Determine the (X, Y) coordinate at the center of the cell enclosing the given text.  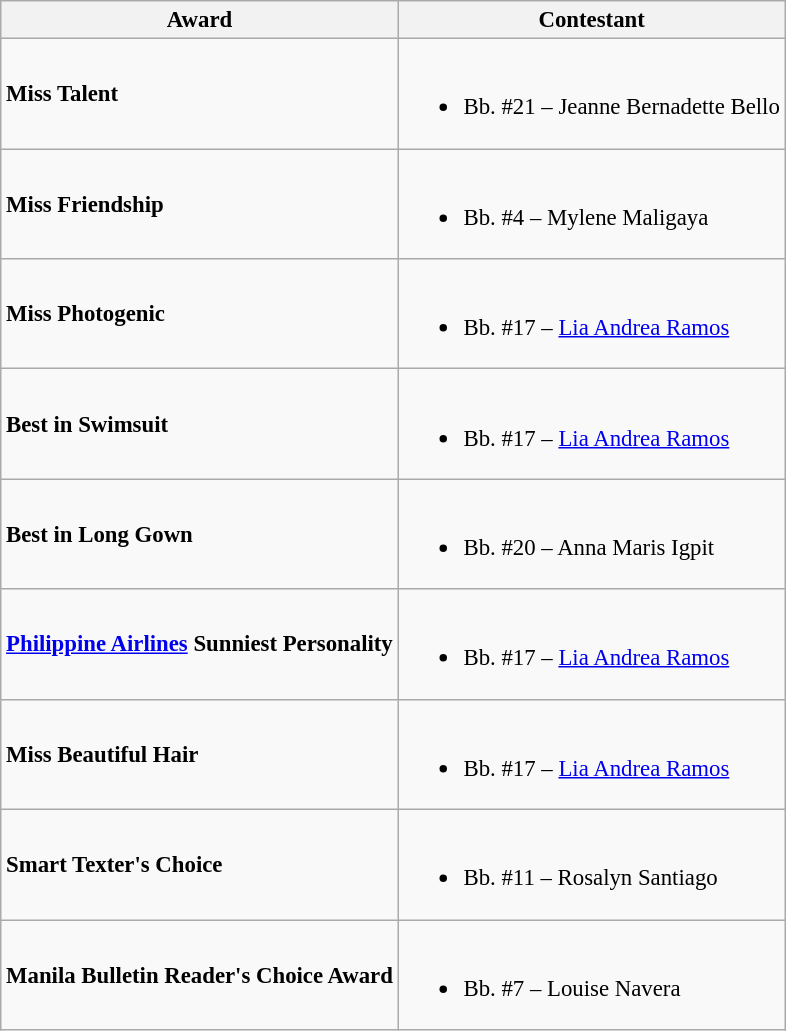
Miss Friendship (200, 204)
Miss Beautiful Hair (200, 754)
Award (200, 20)
Bb. #21 – Jeanne Bernadette Bello (592, 94)
Bb. #7 – Louise Navera (592, 975)
Best in Long Gown (200, 534)
Bb. #11 – Rosalyn Santiago (592, 865)
Contestant (592, 20)
Philippine Airlines Sunniest Personality (200, 644)
Best in Swimsuit (200, 424)
Miss Talent (200, 94)
Smart Texter's Choice (200, 865)
Bb. #20 – Anna Maris Igpit (592, 534)
Miss Photogenic (200, 314)
Manila Bulletin Reader's Choice Award (200, 975)
Bb. #4 – Mylene Maligaya (592, 204)
